Locate the cell with the specified text and output its [X, Y] center coordinate. 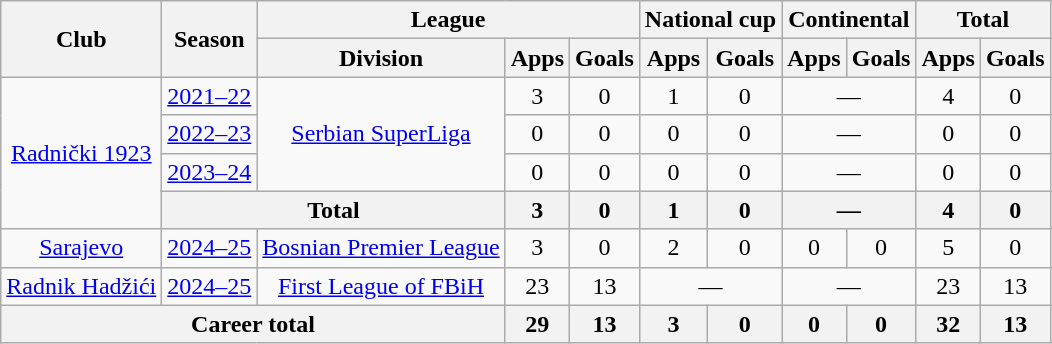
Club [82, 39]
First League of FBiH [381, 286]
National cup [710, 20]
Sarajevo [82, 248]
5 [948, 248]
Season [210, 39]
32 [948, 324]
2023–24 [210, 172]
Continental [849, 20]
Career total [253, 324]
2 [673, 248]
Radnik Hadžići [82, 286]
29 [537, 324]
Bosnian Premier League [381, 248]
Serbian SuperLiga [381, 134]
Division [381, 58]
League [448, 20]
2022–23 [210, 134]
Radnički 1923 [82, 153]
2021–22 [210, 96]
